Search for the cell housing the specified text and yield its (x, y) center coordinate. 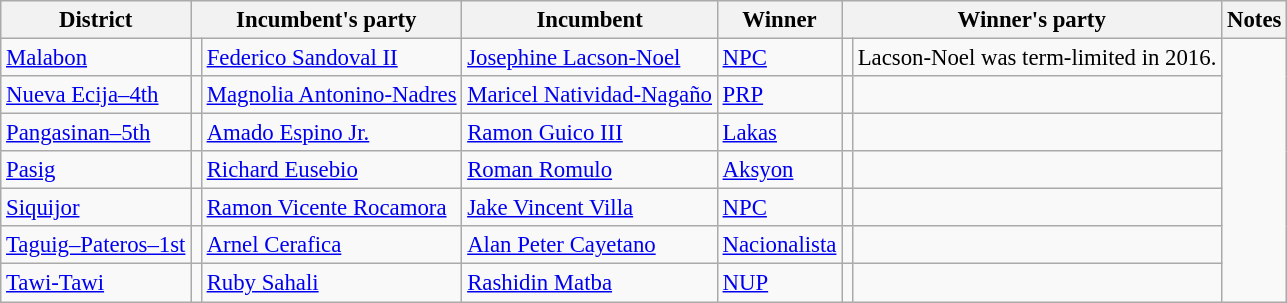
Alan Peter Cayetano (590, 245)
Aksyon (779, 170)
PRP (779, 95)
Amado Espino Jr. (332, 133)
Richard Eusebio (332, 170)
Jake Vincent Villa (590, 208)
Magnolia Antonino-Nadres (332, 95)
Arnel Cerafica (332, 245)
Winner's party (1032, 20)
Malabon (96, 58)
Winner (779, 20)
Josephine Lacson-Noel (590, 58)
Nueva Ecija–4th (96, 95)
NUP (779, 283)
Notes (1254, 20)
Lakas (779, 133)
Ruby Sahali (332, 283)
Nacionalista (779, 245)
Ramon Vicente Rocamora (332, 208)
Taguig–Pateros–1st (96, 245)
Incumbent's party (326, 20)
Lacson-Noel was term-limited in 2016. (1036, 58)
Pasig (96, 170)
District (96, 20)
Maricel Natividad-Nagaño (590, 95)
Ramon Guico III (590, 133)
Pangasinan–5th (96, 133)
Tawi-Tawi (96, 283)
Federico Sandoval II (332, 58)
Incumbent (590, 20)
Rashidin Matba (590, 283)
Roman Romulo (590, 170)
Siquijor (96, 208)
